Determine the [X, Y] coordinate at the center of the cell enclosing the given text.  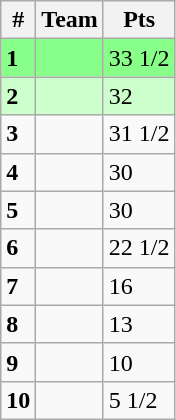
3 [18, 134]
Team [70, 20]
Pts [139, 20]
32 [139, 96]
22 1/2 [139, 248]
31 1/2 [139, 134]
5 1/2 [139, 400]
33 1/2 [139, 58]
9 [18, 362]
13 [139, 324]
6 [18, 248]
7 [18, 286]
4 [18, 172]
# [18, 20]
8 [18, 324]
5 [18, 210]
16 [139, 286]
1 [18, 58]
2 [18, 96]
